Determine the [X, Y] coordinate at the center of the cell enclosing the given text.  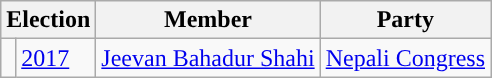
Jeevan Bahadur Shahi [208, 58]
Nepali Congress [405, 58]
Election [48, 20]
Party [405, 20]
Member [208, 20]
2017 [56, 58]
